Return the (X, Y) coordinate for the center point of the cell that contains the specified text.  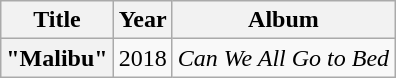
2018 (142, 58)
"Malibu" (57, 58)
Can We All Go to Bed (283, 58)
Year (142, 20)
Title (57, 20)
Album (283, 20)
